Capture the cell that displays the provided text and extract its (x, y) central coordinate. 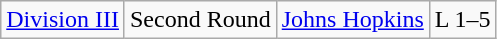
Johns Hopkins (352, 20)
Second Round (200, 20)
L 1–5 (462, 20)
Division III (63, 20)
